Extract the [x, y] coordinate from the center of the cell holding the provided text.  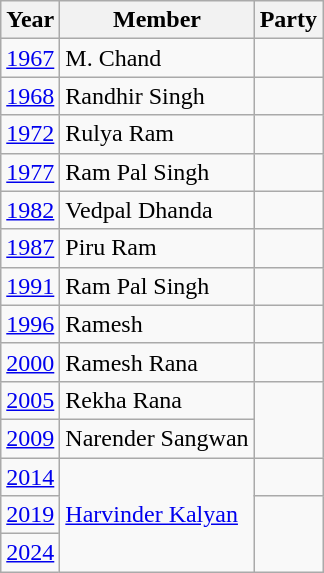
1991 [30, 286]
Piru Ram [157, 248]
Rekha Rana [157, 400]
Member [157, 20]
Randhir Singh [157, 96]
Ramesh Rana [157, 362]
2024 [30, 553]
Narender Sangwan [157, 438]
1982 [30, 210]
1972 [30, 134]
2005 [30, 400]
Vedpal Dhanda [157, 210]
1996 [30, 324]
Ramesh [157, 324]
2014 [30, 477]
M. Chand [157, 58]
Party [288, 20]
1968 [30, 96]
Year [30, 20]
2009 [30, 438]
1967 [30, 58]
2000 [30, 362]
1977 [30, 172]
Harvinder Kalyan [157, 515]
Rulya Ram [157, 134]
2019 [30, 515]
1987 [30, 248]
